Output the [x, y] coordinate of the center of the cell containing the given text.  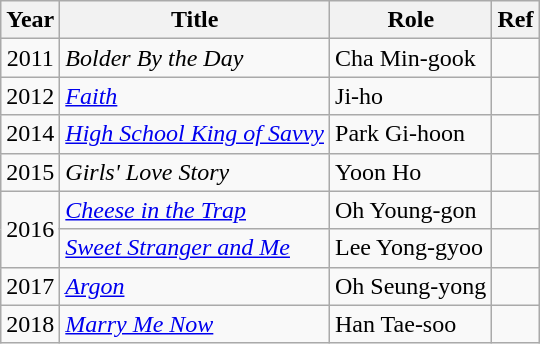
Title [195, 20]
Role [411, 20]
Ji-ho [411, 96]
Cha Min-gook [411, 58]
Sweet Stranger and Me [195, 248]
Han Tae-soo [411, 324]
2014 [30, 134]
High School King of Savvy [195, 134]
Argon [195, 286]
Bolder By the Day [195, 58]
Oh Seung-yong [411, 286]
2011 [30, 58]
Oh Young-gon [411, 210]
Cheese in the Trap [195, 210]
2017 [30, 286]
Ref [516, 20]
2018 [30, 324]
2012 [30, 96]
Lee Yong-gyoo [411, 248]
Year [30, 20]
Girls' Love Story [195, 172]
Faith [195, 96]
Park Gi-hoon [411, 134]
Marry Me Now [195, 324]
2016 [30, 229]
2015 [30, 172]
Yoon Ho [411, 172]
